Search for the cell housing the specified text and yield its (x, y) center coordinate. 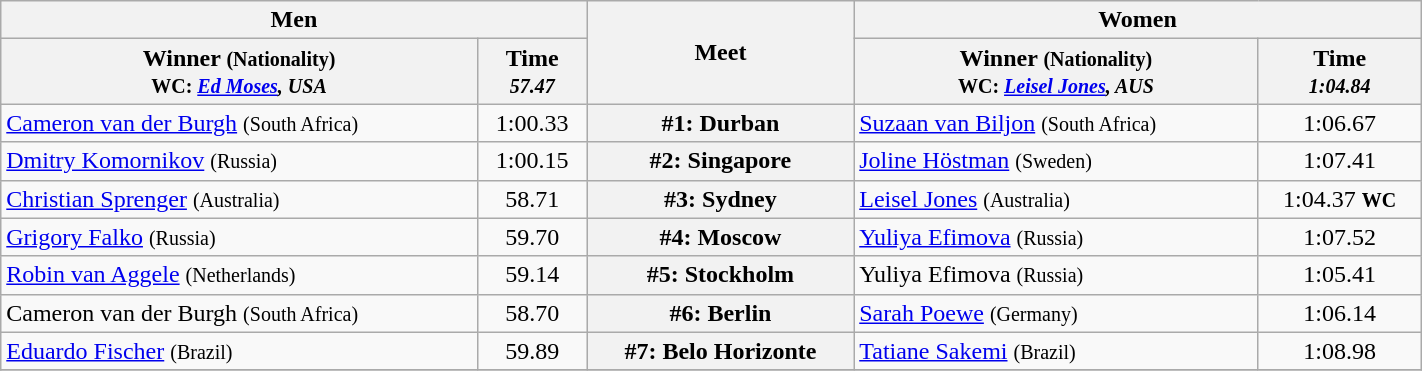
59.14 (532, 275)
Winner (Nationality) WC: Ed Moses, USA (239, 72)
Grigory Falko (Russia) (239, 237)
#7: Belo Horizonte (720, 351)
1:06.14 (1340, 313)
Leisel Jones (Australia) (1056, 199)
1:05.41 (1340, 275)
1:07.52 (1340, 237)
Time 57.47 (532, 72)
58.70 (532, 313)
Winner (Nationality)WC: Leisel Jones, AUS (1056, 72)
#1: Durban (720, 123)
1:00.33 (532, 123)
Dmitry Komornikov (Russia) (239, 161)
Time1:04.84 (1340, 72)
Meet (720, 52)
Men (294, 20)
1:00.15 (532, 161)
1:08.98 (1340, 351)
Robin van Aggele (Netherlands) (239, 275)
Tatiane Sakemi (Brazil) (1056, 351)
Christian Sprenger (Australia) (239, 199)
Joline Höstman (Sweden) (1056, 161)
Suzaan van Biljon (South Africa) (1056, 123)
Eduardo Fischer (Brazil) (239, 351)
1:06.67 (1340, 123)
#6: Berlin (720, 313)
#5: Stockholm (720, 275)
1:04.37 WC (1340, 199)
1:07.41 (1340, 161)
#3: Sydney (720, 199)
58.71 (532, 199)
Sarah Poewe (Germany) (1056, 313)
#4: Moscow (720, 237)
59.89 (532, 351)
#2: Singapore (720, 161)
Women (1138, 20)
59.70 (532, 237)
